Return the (x, y) coordinate for the center point of the cell that contains the specified text.  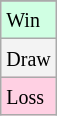
Win (28, 20)
Loss (28, 96)
Draw (28, 58)
